Detect which cell encompasses the target text, then output its [X, Y] center coordinate. 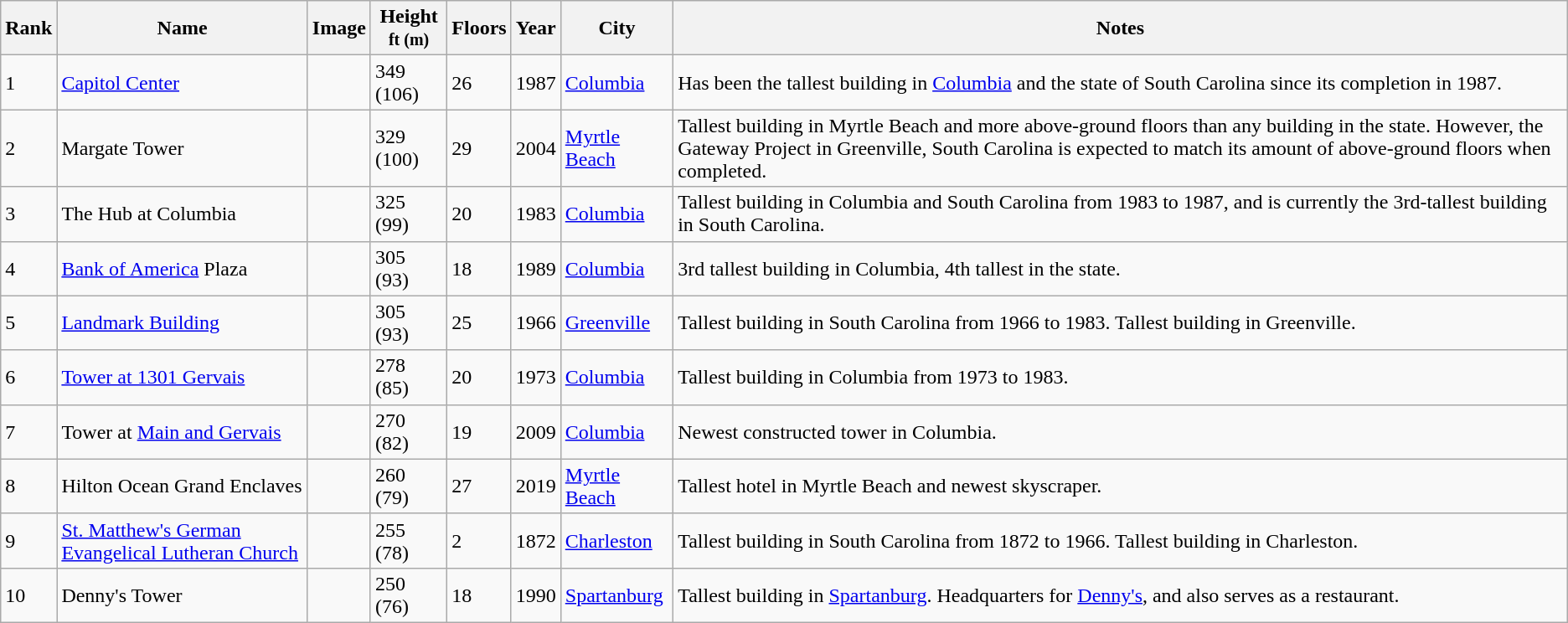
349 (106) [409, 82]
2004 [536, 148]
Tallest building in Columbia from 1973 to 1983. [1121, 377]
4 [28, 268]
Tallest building in South Carolina from 1966 to 1983. Tallest building in Greenville. [1121, 323]
The Hub at Columbia [183, 214]
29 [479, 148]
250 (76) [409, 595]
3rd tallest building in Columbia, 4th tallest in the state. [1121, 268]
Tower at Main and Gervais [183, 432]
Name [183, 28]
27 [479, 486]
329 (100) [409, 148]
1966 [536, 323]
Margate Tower [183, 148]
Capitol Center [183, 82]
25 [479, 323]
270 (82) [409, 432]
Notes [1121, 28]
255 (78) [409, 541]
Rank [28, 28]
Has been the tallest building in Columbia and the state of South Carolina since its completion in 1987. [1121, 82]
St. Matthew's German Evangelical Lutheran Church [183, 541]
1990 [536, 595]
1987 [536, 82]
9 [28, 541]
Tallest building in Columbia and South Carolina from 1983 to 1987, and is currently the 3rd-tallest building in South Carolina. [1121, 214]
Denny's Tower [183, 595]
Charleston [616, 541]
Image [338, 28]
278 (85) [409, 377]
Tallest building in Spartanburg. Headquarters for Denny's, and also serves as a restaurant. [1121, 595]
Bank of America Plaza [183, 268]
1872 [536, 541]
260 (79) [409, 486]
3 [28, 214]
2019 [536, 486]
Landmark Building [183, 323]
10 [28, 595]
1 [28, 82]
Tower at 1301 Gervais [183, 377]
19 [479, 432]
325 (99) [409, 214]
26 [479, 82]
Newest constructed tower in Columbia. [1121, 432]
5 [28, 323]
Hilton Ocean Grand Enclaves [183, 486]
1983 [536, 214]
Tallest hotel in Myrtle Beach and newest skyscraper. [1121, 486]
Spartanburg [616, 595]
Tallest building in South Carolina from 1872 to 1966. Tallest building in Charleston. [1121, 541]
1989 [536, 268]
Year [536, 28]
7 [28, 432]
City [616, 28]
8 [28, 486]
2009 [536, 432]
Heightft (m) [409, 28]
Greenville [616, 323]
Floors [479, 28]
1973 [536, 377]
6 [28, 377]
